Detect which cell encompasses the target text, then output its (X, Y) center coordinate. 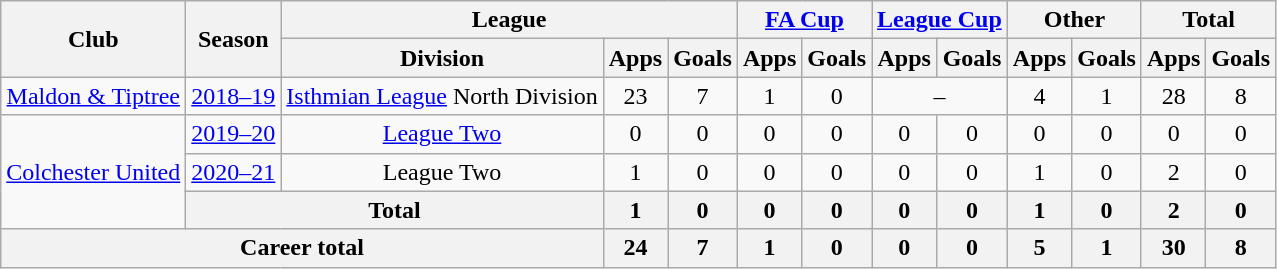
2020–21 (234, 172)
– (940, 96)
Division (442, 58)
28 (1173, 96)
4 (1039, 96)
Isthmian League North Division (442, 96)
2019–20 (234, 134)
2018–19 (234, 96)
Colchester United (94, 172)
Other (1074, 20)
FA Cup (804, 20)
League (510, 20)
30 (1173, 248)
Maldon & Tiptree (94, 96)
24 (635, 248)
League Cup (940, 20)
Club (94, 39)
Season (234, 39)
5 (1039, 248)
Career total (302, 248)
23 (635, 96)
